Determine the [X, Y] coordinate at the center of the cell enclosing the given text.  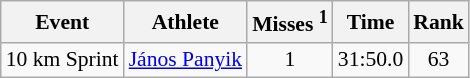
Misses 1 [290, 22]
10 km Sprint [62, 60]
Event [62, 22]
31:50.0 [370, 60]
Time [370, 22]
1 [290, 60]
János Panyik [186, 60]
Rank [438, 22]
Athlete [186, 22]
63 [438, 60]
